Pinpoint the cell where the given text exists, returning its [x, y] midpoint coordinate. 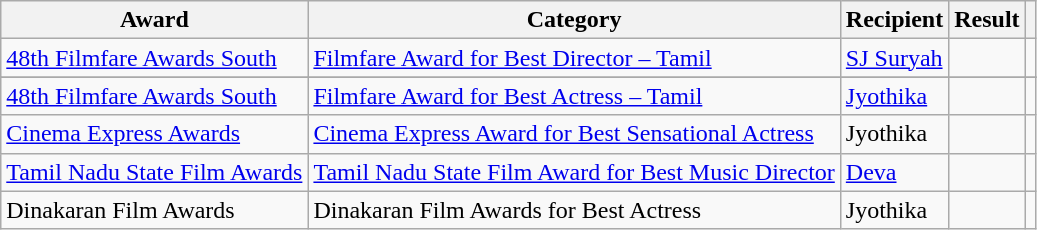
Result [987, 20]
SJ Suryah [894, 58]
Cinema Express Award for Best Sensational Actress [574, 134]
Filmfare Award for Best Director – Tamil [574, 58]
Recipient [894, 20]
Tamil Nadu State Film Awards [154, 172]
Category [574, 20]
Dinakaran Film Awards for Best Actress [574, 210]
Filmfare Award for Best Actress – Tamil [574, 96]
Tamil Nadu State Film Award for Best Music Director [574, 172]
Deva [894, 172]
Cinema Express Awards [154, 134]
Award [154, 20]
Dinakaran Film Awards [154, 210]
